Identify which cell holds the provided text, then report its [X, Y] central coordinate. 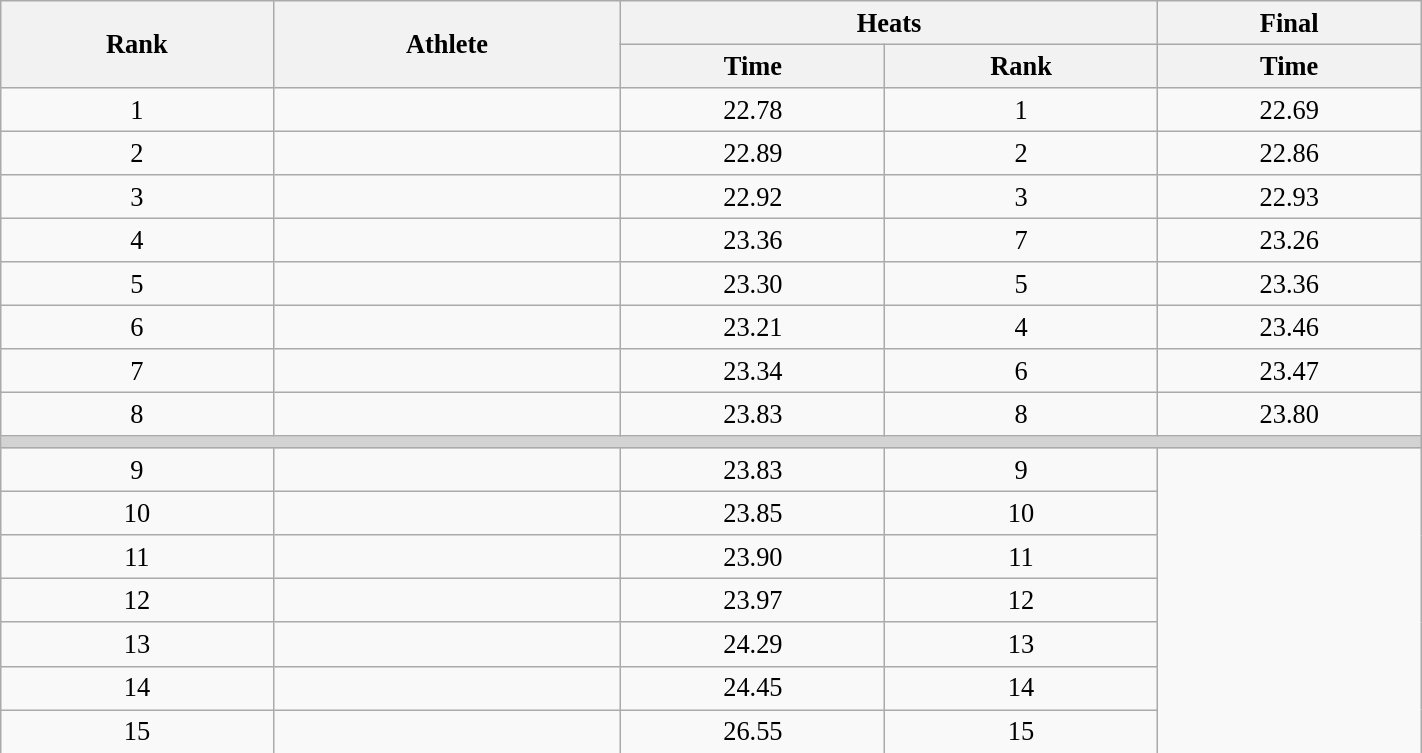
22.93 [1289, 197]
23.30 [753, 284]
23.26 [1289, 240]
22.86 [1289, 153]
23.97 [753, 600]
22.78 [753, 109]
23.85 [753, 513]
23.80 [1289, 414]
24.29 [753, 644]
22.89 [753, 153]
23.90 [753, 557]
23.34 [753, 371]
Athlete [447, 44]
22.92 [753, 197]
23.47 [1289, 371]
22.69 [1289, 109]
24.45 [753, 688]
26.55 [753, 731]
Final [1289, 22]
23.46 [1289, 327]
23.21 [753, 327]
Heats [889, 22]
